Pinpoint the cell where the given text exists, returning its [x, y] midpoint coordinate. 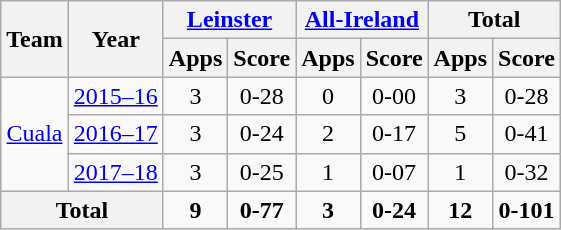
0-77 [262, 210]
0-101 [527, 210]
2017–18 [116, 172]
12 [460, 210]
0-32 [527, 172]
All-Ireland [362, 20]
0-25 [262, 172]
0 [328, 96]
0-00 [394, 96]
0-07 [394, 172]
2015–16 [116, 96]
2016–17 [116, 134]
0-17 [394, 134]
Year [116, 39]
2 [328, 134]
0-41 [527, 134]
Leinster [229, 20]
5 [460, 134]
9 [195, 210]
Cuala [35, 134]
Team [35, 39]
